Determine the [X, Y] coordinate at the center of the cell enclosing the given text.  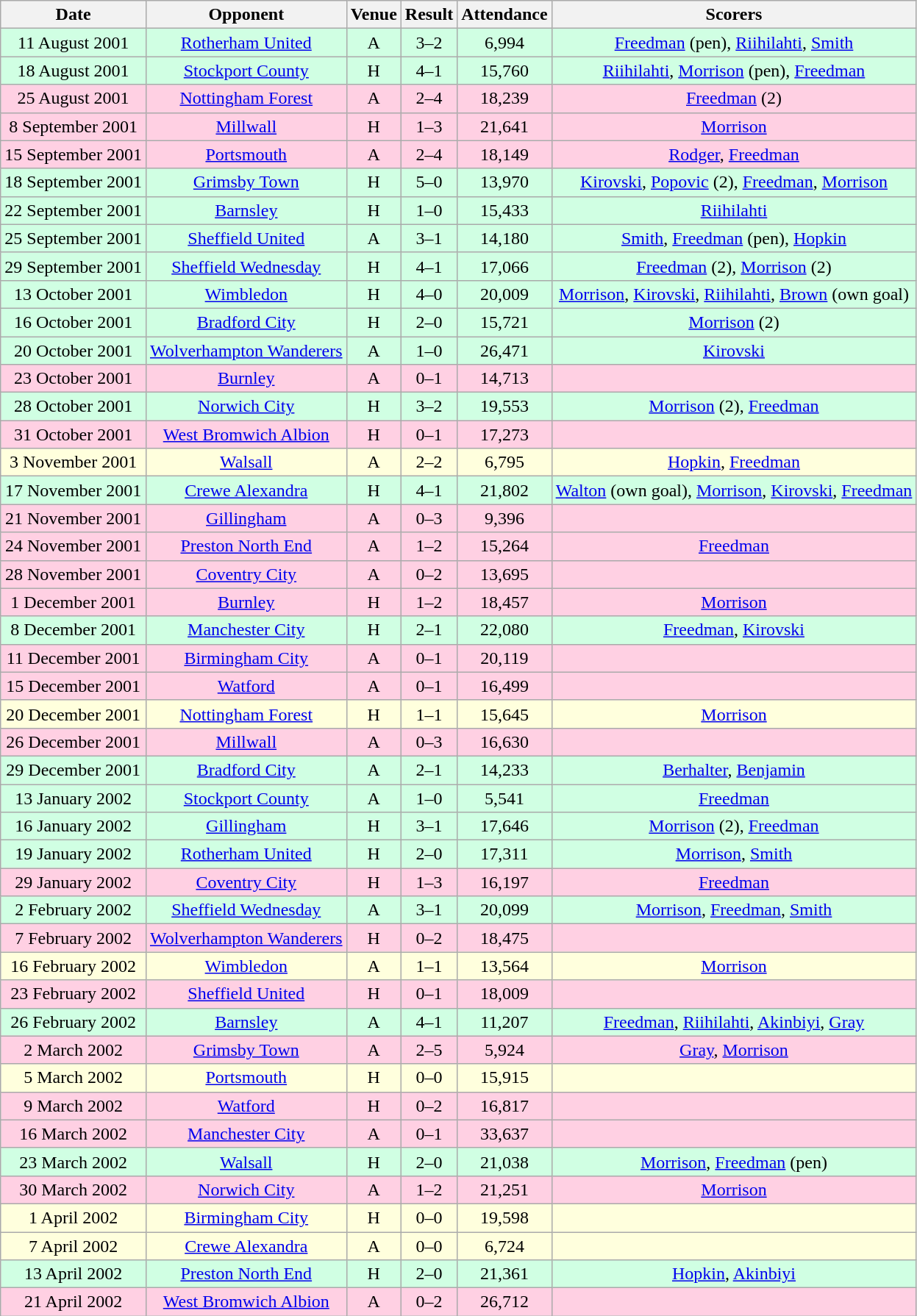
15,721 [504, 322]
6,994 [504, 43]
Freedman, Kirovski [734, 630]
20,099 [504, 910]
Freedman (2), Morrison (2) [734, 266]
13 October 2001 [74, 294]
19,598 [504, 1217]
21,251 [504, 1190]
1 April 2002 [74, 1217]
16,499 [504, 686]
Venue [374, 15]
2–5 [429, 1050]
3 November 2001 [74, 462]
17,646 [504, 826]
13,695 [504, 574]
16 January 2002 [74, 826]
Riihilahti, Morrison (pen), Freedman [734, 71]
Rodger, Freedman [734, 154]
Morrison, Kirovski, Riihilahti, Brown (own goal) [734, 294]
26 December 2001 [74, 742]
Smith, Freedman (pen), Hopkin [734, 238]
15,915 [504, 1078]
28 October 2001 [74, 407]
Date [74, 15]
Gray, Morrison [734, 1050]
5–0 [429, 182]
Attendance [504, 15]
1 December 2001 [74, 602]
5,541 [504, 798]
15,433 [504, 210]
6,795 [504, 462]
20 December 2001 [74, 714]
20,009 [504, 294]
18,475 [504, 938]
16,817 [504, 1106]
23 October 2001 [74, 379]
16,197 [504, 882]
26,712 [504, 1302]
13,564 [504, 966]
18,457 [504, 602]
5 March 2002 [74, 1078]
Hopkin, Freedman [734, 462]
20 October 2001 [74, 351]
23 February 2002 [74, 994]
22,080 [504, 630]
7 February 2002 [74, 938]
17,311 [504, 854]
26,471 [504, 351]
Morrison, Smith [734, 854]
8 December 2001 [74, 630]
Opponent [246, 15]
11 August 2001 [74, 43]
19 January 2002 [74, 854]
14,180 [504, 238]
30 March 2002 [74, 1190]
11,207 [504, 1022]
15,760 [504, 71]
13,970 [504, 182]
2 February 2002 [74, 910]
Morrison, Freedman (pen) [734, 1162]
13 April 2002 [74, 1274]
Freedman, Riihilahti, Akinbiyi, Gray [734, 1022]
Riihilahti [734, 210]
17 November 2001 [74, 490]
4–0 [429, 294]
18,239 [504, 99]
16,630 [504, 742]
6,724 [504, 1246]
9 March 2002 [74, 1106]
14,233 [504, 770]
17,273 [504, 435]
15,645 [504, 714]
15 September 2001 [74, 154]
26 February 2002 [74, 1022]
Walton (own goal), Morrison, Kirovski, Freedman [734, 490]
29 September 2001 [74, 266]
33,637 [504, 1134]
15 December 2001 [74, 686]
18,149 [504, 154]
Berhalter, Benjamin [734, 770]
28 November 2001 [74, 574]
18 September 2001 [74, 182]
Morrison, Freedman, Smith [734, 910]
13 January 2002 [74, 798]
Hopkin, Akinbiyi [734, 1274]
2–2 [429, 462]
Result [429, 15]
Kirovski [734, 351]
21,802 [504, 490]
9,396 [504, 518]
22 September 2001 [74, 210]
8 September 2001 [74, 126]
21,361 [504, 1274]
21 November 2001 [74, 518]
14,713 [504, 379]
11 December 2001 [74, 658]
Kirovski, Popovic (2), Freedman, Morrison [734, 182]
20,119 [504, 658]
21,038 [504, 1162]
5,924 [504, 1050]
2 March 2002 [74, 1050]
23 March 2002 [74, 1162]
Freedman (2) [734, 99]
29 December 2001 [74, 770]
29 January 2002 [74, 882]
25 September 2001 [74, 238]
16 March 2002 [74, 1134]
16 February 2002 [74, 966]
Freedman (pen), Riihilahti, Smith [734, 43]
31 October 2001 [74, 435]
18,009 [504, 994]
18 August 2001 [74, 71]
7 April 2002 [74, 1246]
25 August 2001 [74, 99]
19,553 [504, 407]
16 October 2001 [74, 322]
21 April 2002 [74, 1302]
17,066 [504, 266]
Scorers [734, 15]
24 November 2001 [74, 546]
15,264 [504, 546]
21,641 [504, 126]
Morrison (2) [734, 322]
